Search for the cell housing the specified text and yield its [x, y] center coordinate. 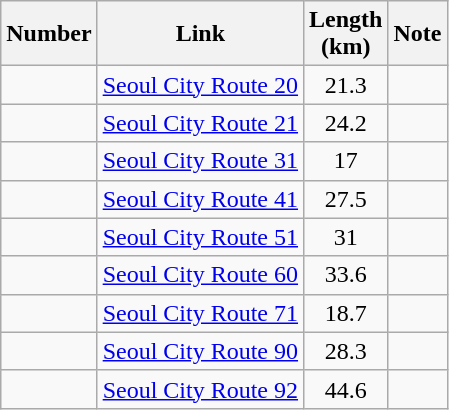
Length(km) [346, 34]
17 [346, 161]
Seoul City Route 51 [200, 237]
Seoul City Route 60 [200, 275]
Seoul City Route 20 [200, 85]
24.2 [346, 123]
18.7 [346, 313]
Seoul City Route 41 [200, 199]
Link [200, 34]
27.5 [346, 199]
33.6 [346, 275]
Seoul City Route 90 [200, 351]
28.3 [346, 351]
Number [49, 34]
44.6 [346, 389]
Seoul City Route 92 [200, 389]
Seoul City Route 21 [200, 123]
21.3 [346, 85]
Seoul City Route 71 [200, 313]
31 [346, 237]
Note [418, 34]
Seoul City Route 31 [200, 161]
